Find where the given text appears and provide that cell's center as (x, y) coordinate. 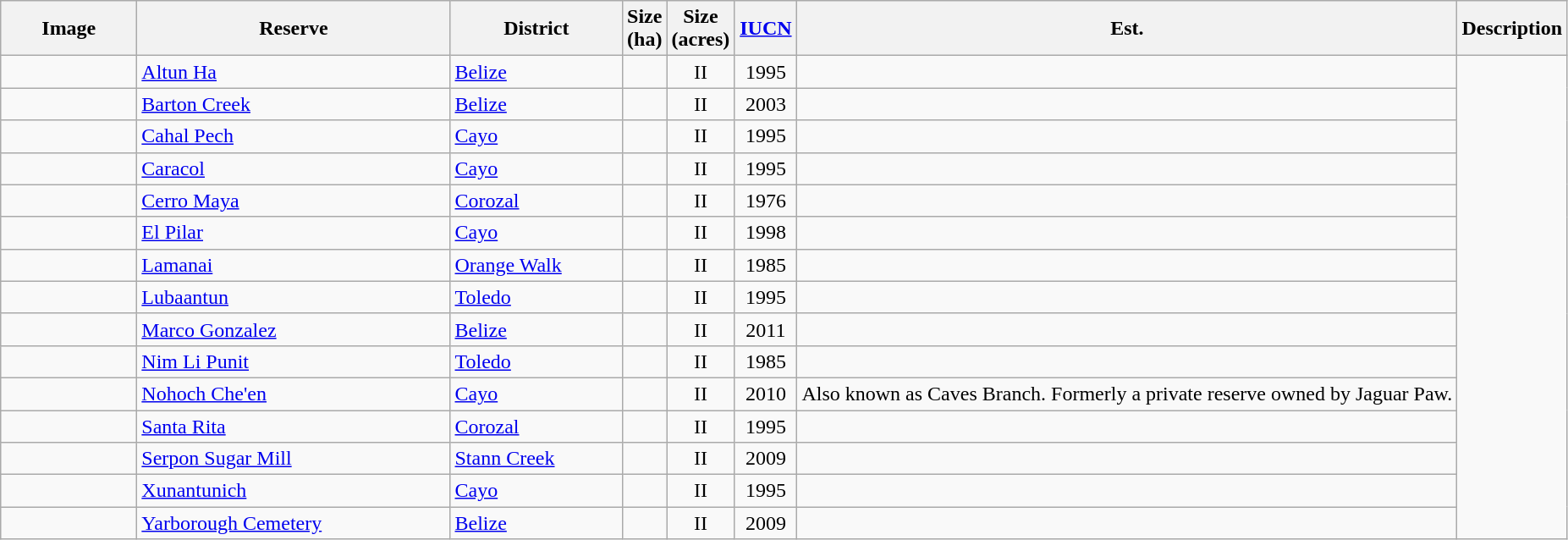
Cerro Maya (294, 201)
District (536, 29)
Description (1512, 29)
Caracol (294, 168)
Barton Creek (294, 104)
IUCN (766, 29)
2003 (766, 104)
Est. (1127, 29)
Nohoch Che'en (294, 394)
Nim Li Punit (294, 361)
2010 (766, 394)
Xunantunich (294, 491)
Lamanai (294, 265)
2011 (766, 329)
Also known as Caves Branch. Formerly a private reserve owned by Jaguar Paw. (1127, 394)
Stann Creek (536, 459)
Cahal Pech (294, 136)
El Pilar (294, 233)
Image (69, 29)
Santa Rita (294, 426)
Orange Walk (536, 265)
Size(acres) (701, 29)
1976 (766, 201)
Altun Ha (294, 72)
Lubaantun (294, 297)
Serpon Sugar Mill (294, 459)
Yarborough Cemetery (294, 523)
1998 (766, 233)
Size(ha) (645, 29)
Marco Gonzalez (294, 329)
Reserve (294, 29)
